Search for the cell housing the specified text and yield its [X, Y] center coordinate. 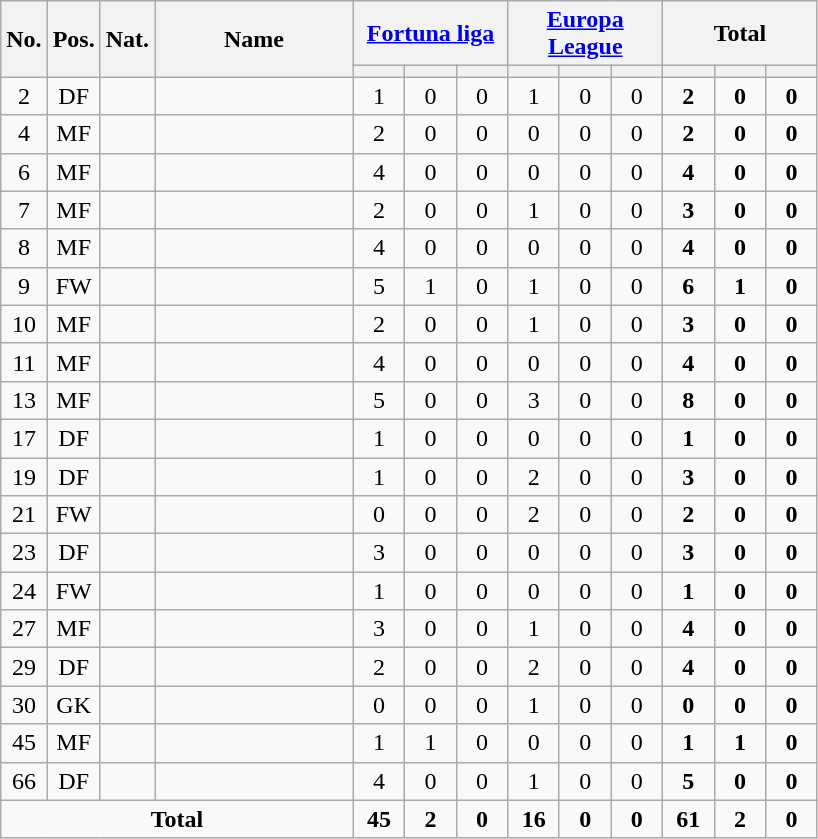
19 [24, 477]
30 [24, 705]
61 [689, 819]
27 [24, 629]
10 [24, 324]
Fortuna liga [430, 34]
21 [24, 515]
66 [24, 781]
29 [24, 667]
16 [534, 819]
11 [24, 362]
23 [24, 553]
17 [24, 438]
GK [74, 705]
13 [24, 400]
Nat. [127, 39]
No. [24, 39]
Name [254, 39]
7 [24, 210]
9 [24, 286]
24 [24, 591]
Europa League [586, 34]
Pos. [74, 39]
